Pinpoint the cell where the given text exists, returning its [X, Y] midpoint coordinate. 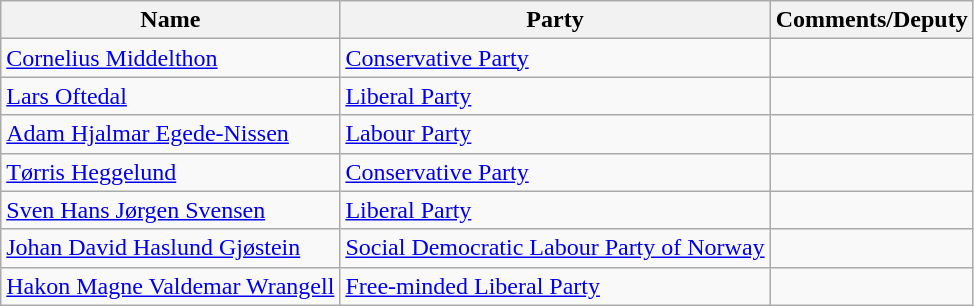
Hakon Magne Valdemar Wrangell [170, 286]
Adam Hjalmar Egede-Nissen [170, 134]
Name [170, 20]
Comments/Deputy [872, 20]
Sven Hans Jørgen Svensen [170, 210]
Tørris Heggelund [170, 172]
Free-minded Liberal Party [555, 286]
Cornelius Middelthon [170, 58]
Johan David Haslund Gjøstein [170, 248]
Lars Oftedal [170, 96]
Party [555, 20]
Social Democratic Labour Party of Norway [555, 248]
Labour Party [555, 134]
